Return the [x, y] coordinate for the center point of the cell that contains the specified text.  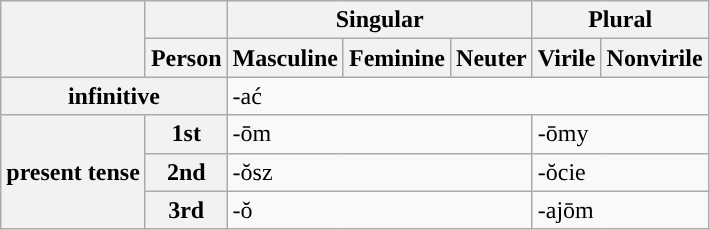
Feminine [396, 58]
Nonvirile [654, 58]
Singular [380, 20]
Masculine [285, 58]
Neuter [492, 58]
-ŏcie [620, 172]
-ōmy [620, 134]
-ajōm [620, 210]
2nd [186, 172]
Plural [620, 20]
1st [186, 134]
Person [186, 58]
-ōm [380, 134]
-ać [468, 96]
present tense [74, 172]
infinitive [114, 96]
Virile [566, 58]
-ŏsz [380, 172]
3rd [186, 210]
-ŏ [380, 210]
